From the cell containing the given text, extract its center point as [x, y] coordinate. 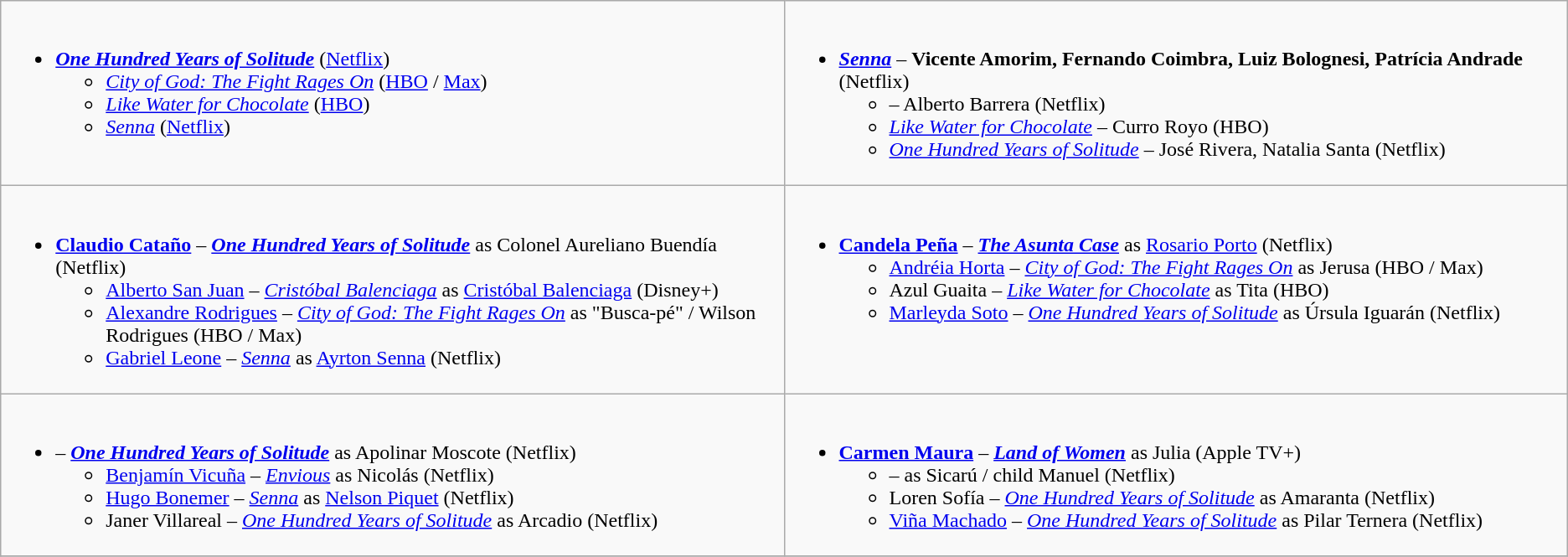
One Hundred Years of Solitude (Netflix)City of God: The Fight Rages On (HBO / Max)Like Water for Chocolate (HBO)Senna (Netflix) [392, 94]
